Find where the given text appears and provide that cell's center as (x, y) coordinate. 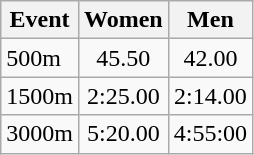
4:55:00 (210, 134)
1500m (40, 96)
3000m (40, 134)
Men (210, 20)
45.50 (123, 58)
Women (123, 20)
5:20.00 (123, 134)
Event (40, 20)
2:14.00 (210, 96)
2:25.00 (123, 96)
500m (40, 58)
42.00 (210, 58)
